Return the [X, Y] coordinate for the center point of the cell that contains the specified text.  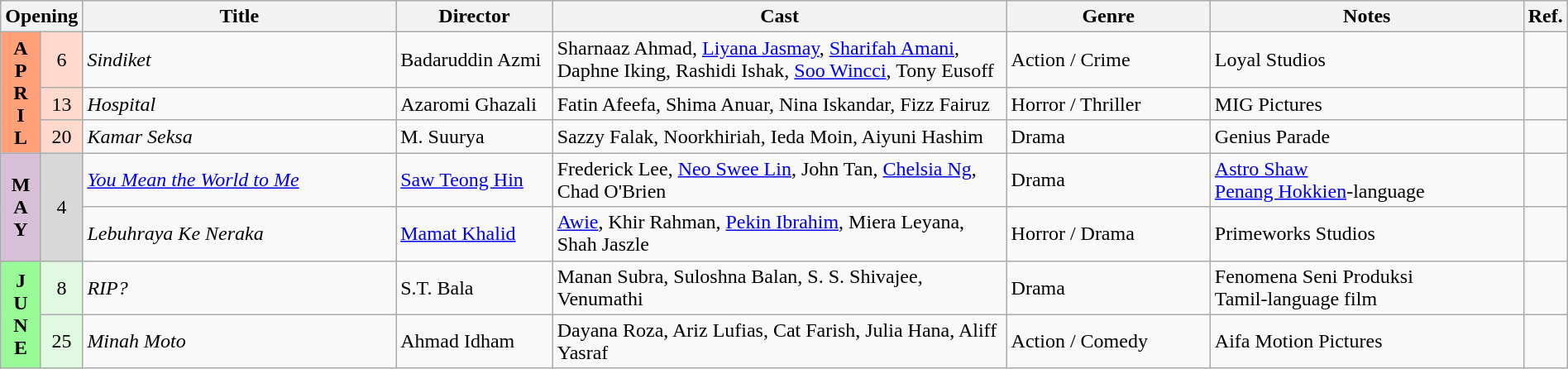
Horror / Drama [1108, 233]
Kamar Seksa [240, 136]
Title [240, 17]
Action / Crime [1108, 60]
Frederick Lee, Neo Swee Lin, John Tan, Chelsia Ng, Chad O'Brien [779, 180]
Minah Moto [240, 341]
Astro ShawPenang Hokkien-language [1366, 180]
Awie, Khir Rahman, Pekin Ibrahim, Miera Leyana, Shah Jaszle [779, 233]
8 [61, 288]
APRIL [22, 93]
JUNE [22, 314]
Saw Teong Hin [475, 180]
13 [61, 104]
M. Suurya [475, 136]
Horror / Thriller [1108, 104]
Azaromi Ghazali [475, 104]
RIP? [240, 288]
Dayana Roza, Ariz Lufias, Cat Farish, Julia Hana, Aliff Yasraf [779, 341]
6 [61, 60]
Genius Parade [1366, 136]
Director [475, 17]
Genre [1108, 17]
Action / Comedy [1108, 341]
Ref. [1545, 17]
Manan Subra, Suloshna Balan, S. S. Shivajee, Venumathi [779, 288]
MAY [22, 207]
Sazzy Falak, Noorkhiriah, Ieda Moin, Aiyuni Hashim [779, 136]
25 [61, 341]
Ahmad Idham [475, 341]
Lebuhraya Ke Neraka [240, 233]
Aifa Motion Pictures [1366, 341]
Opening [41, 17]
You Mean the World to Me [240, 180]
Primeworks Studios [1366, 233]
4 [61, 207]
Sindiket [240, 60]
Badaruddin Azmi [475, 60]
20 [61, 136]
Mamat Khalid [475, 233]
Fenomena Seni ProduksiTamil-language film [1366, 288]
S.T. Bala [475, 288]
Notes [1366, 17]
Loyal Studios [1366, 60]
MIG Pictures [1366, 104]
Sharnaaz Ahmad, Liyana Jasmay, Sharifah Amani, Daphne Iking, Rashidi Ishak, Soo Wincci, Tony Eusoff [779, 60]
Fatin Afeefa, Shima Anuar, Nina Iskandar, Fizz Fairuz [779, 104]
Cast [779, 17]
Hospital [240, 104]
